Scan for the cell matching the given text and deliver its [x, y] coordinate at center. 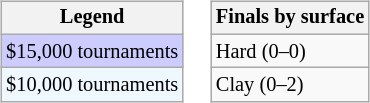
$15,000 tournaments [92, 51]
Legend [92, 18]
Hard (0–0) [290, 51]
Clay (0–2) [290, 85]
Finals by surface [290, 18]
$10,000 tournaments [92, 85]
